Return the [X, Y] coordinate for the center point of the cell that contains the specified text.  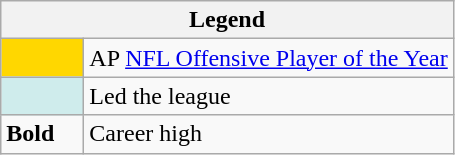
Legend [228, 20]
Career high [268, 134]
Bold [42, 134]
Led the league [268, 96]
AP NFL Offensive Player of the Year [268, 58]
